Capture the cell that displays the provided text and extract its (x, y) central coordinate. 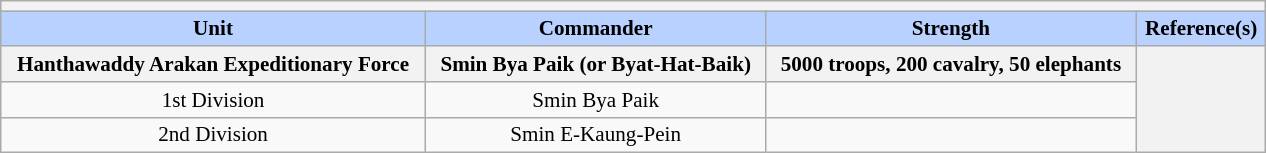
Reference(s) (1200, 28)
Hanthawaddy Arakan Expeditionary Force (213, 64)
Commander (596, 28)
Strength (950, 28)
Smin Bya Paik (596, 100)
Unit (213, 28)
1st Division (213, 100)
Smin Bya Paik (or Byat-Hat-Baik) (596, 64)
2nd Division (213, 134)
Smin E-Kaung-Pein (596, 134)
5000 troops, 200 cavalry, 50 elephants (950, 64)
